Return [x, y] of the center of cell containing provided text 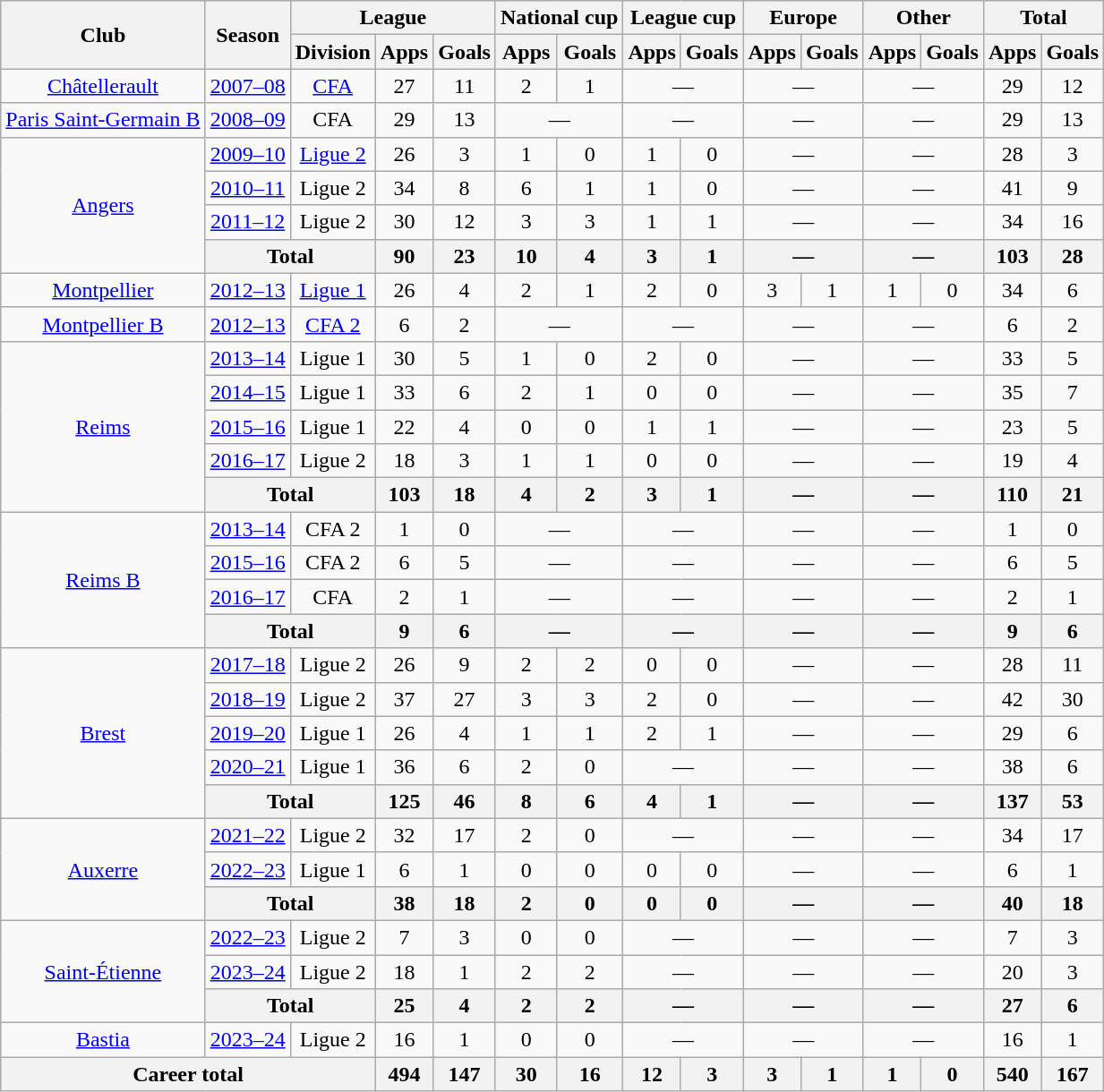
Châtellerault [103, 86]
137 [1012, 801]
37 [404, 699]
90 [404, 256]
National cup [559, 18]
Angers [103, 205]
Other [923, 18]
32 [404, 835]
2019–20 [247, 733]
2020–21 [247, 767]
Reims [103, 426]
2009–10 [247, 154]
494 [404, 1074]
League [392, 18]
Division [333, 52]
22 [404, 427]
Bastia [103, 1040]
10 [526, 256]
53 [1073, 801]
2011–12 [247, 222]
Career total [188, 1074]
Montpellier B [103, 324]
167 [1073, 1074]
110 [1012, 495]
147 [465, 1074]
46 [465, 801]
Saint-Étienne [103, 971]
2010–11 [247, 188]
125 [404, 801]
Reims B [103, 580]
21 [1073, 495]
2021–22 [247, 835]
2007–08 [247, 86]
35 [1012, 392]
36 [404, 767]
Club [103, 35]
Paris Saint-Germain B [103, 120]
41 [1012, 188]
2014–15 [247, 392]
Auxerre [103, 869]
42 [1012, 699]
League cup [683, 18]
540 [1012, 1074]
Season [247, 35]
2008–09 [247, 120]
20 [1012, 971]
Brest [103, 733]
19 [1012, 461]
25 [404, 1006]
2017–18 [247, 665]
40 [1012, 903]
2018–19 [247, 699]
Europe [803, 18]
Montpellier [103, 290]
